Search for the cell housing the specified text and yield its (x, y) center coordinate. 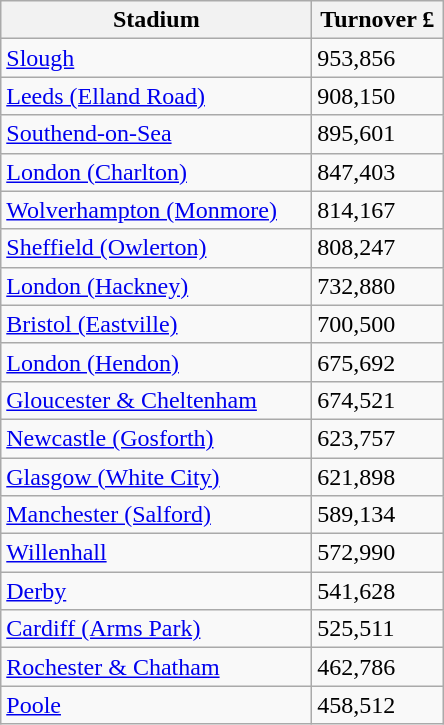
Cardiff (Arms Park) (156, 629)
Gloucester & Cheltenham (156, 400)
814,167 (378, 210)
Glasgow (White City) (156, 477)
895,601 (378, 134)
621,898 (378, 477)
847,403 (378, 172)
Turnover £ (378, 20)
808,247 (378, 248)
572,990 (378, 553)
Poole (156, 705)
London (Hendon) (156, 362)
462,786 (378, 667)
Southend-on-Sea (156, 134)
675,692 (378, 362)
458,512 (378, 705)
Derby (156, 591)
Willenhall (156, 553)
Newcastle (Gosforth) (156, 438)
700,500 (378, 324)
Wolverhampton (Monmore) (156, 210)
Slough (156, 58)
London (Charlton) (156, 172)
541,628 (378, 591)
589,134 (378, 515)
908,150 (378, 96)
953,856 (378, 58)
Sheffield (Owlerton) (156, 248)
623,757 (378, 438)
London (Hackney) (156, 286)
Bristol (Eastville) (156, 324)
674,521 (378, 400)
Leeds (Elland Road) (156, 96)
Manchester (Salford) (156, 515)
525,511 (378, 629)
Stadium (156, 20)
Rochester & Chatham (156, 667)
732,880 (378, 286)
